Determine the (x, y) coordinate at the center of the cell enclosing the given text.  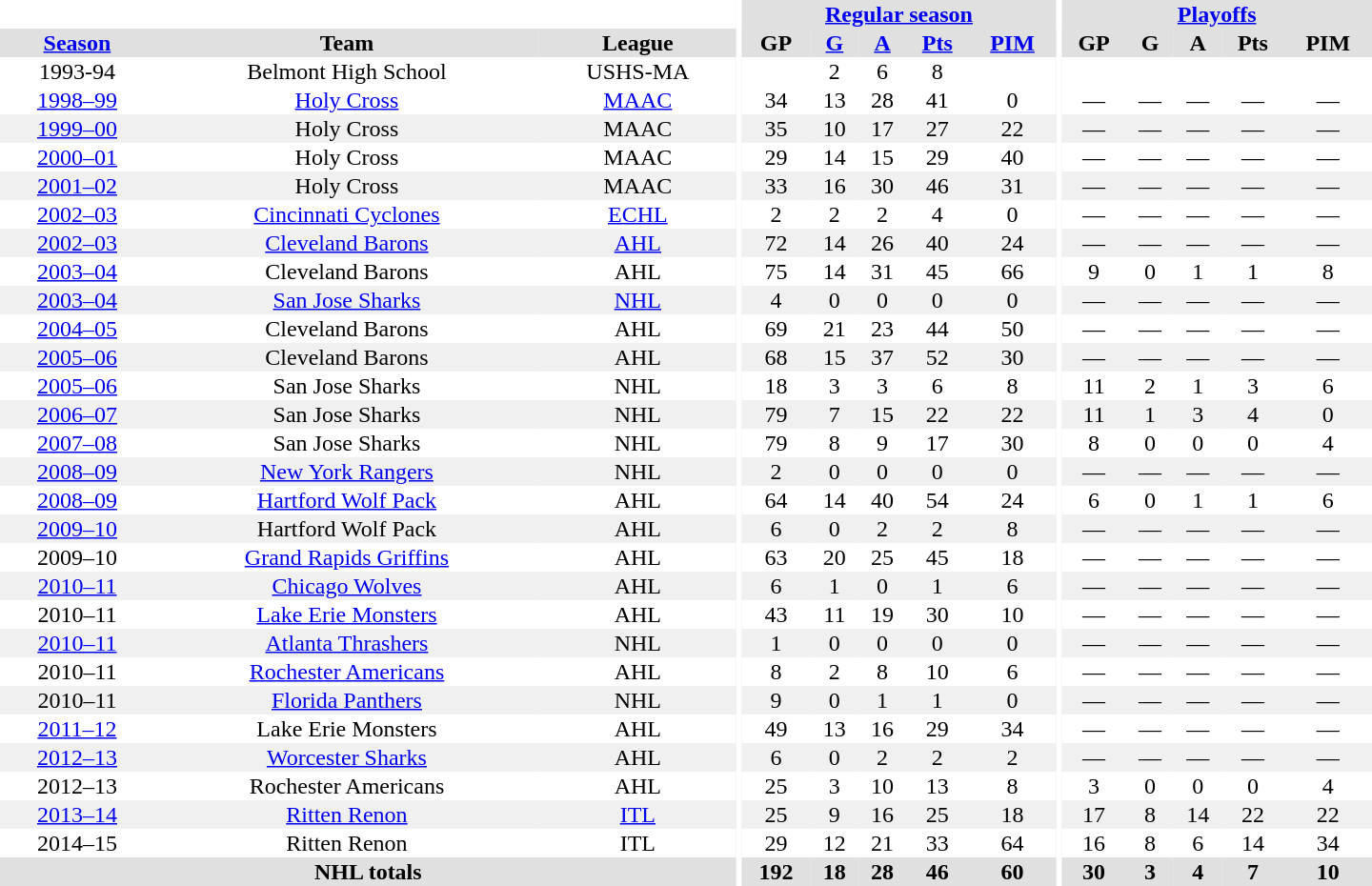
Chicago Wolves (347, 586)
1998–99 (77, 100)
Team (347, 43)
2007–08 (77, 443)
68 (776, 357)
69 (776, 329)
2014–15 (77, 843)
League (638, 43)
Playoffs (1217, 14)
23 (882, 329)
27 (938, 129)
1999–00 (77, 129)
19 (882, 614)
Season (77, 43)
192 (776, 872)
New York Rangers (347, 472)
49 (776, 729)
NHL totals (368, 872)
ECHL (638, 214)
43 (776, 614)
54 (938, 500)
Atlanta Thrashers (347, 643)
72 (776, 243)
2006–07 (77, 414)
60 (1012, 872)
2011–12 (77, 729)
2001–02 (77, 186)
75 (776, 272)
66 (1012, 272)
2013–14 (77, 815)
USHS-MA (638, 71)
12 (835, 843)
Cincinnati Cyclones (347, 214)
20 (835, 557)
26 (882, 243)
44 (938, 329)
Regular season (899, 14)
63 (776, 557)
2004–05 (77, 329)
1993-94 (77, 71)
Worcester Sharks (347, 757)
52 (938, 357)
Grand Rapids Griffins (347, 557)
37 (882, 357)
2000–01 (77, 157)
41 (938, 100)
Belmont High School (347, 71)
50 (1012, 329)
Florida Panthers (347, 700)
35 (776, 129)
